Extract the [X, Y] coordinate from the center of the cell holding the provided text.  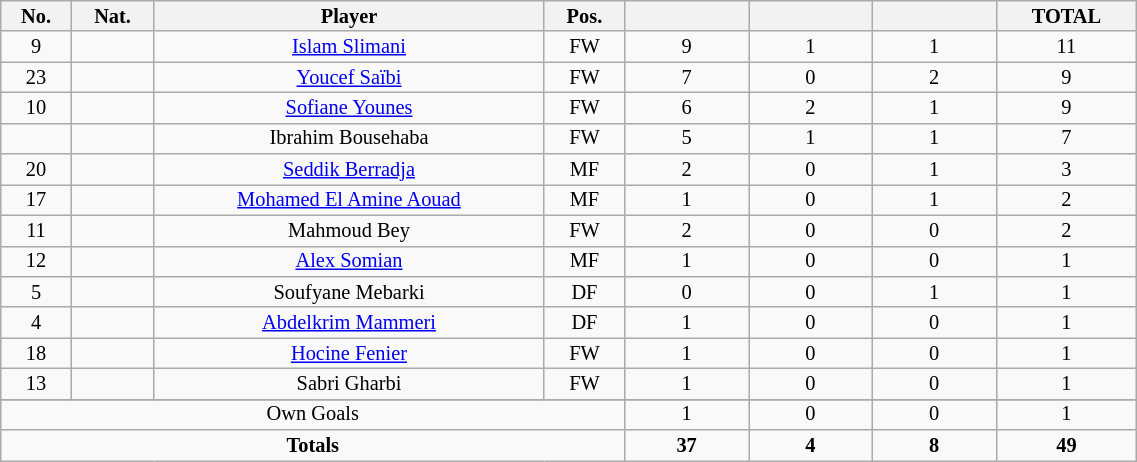
23 [36, 78]
8 [934, 446]
Pos. [584, 16]
Islam Slimani [349, 46]
3 [1066, 170]
Hocine Fenier [349, 354]
37 [687, 446]
18 [36, 354]
6 [687, 108]
13 [36, 384]
Own Goals [313, 414]
No. [36, 16]
17 [36, 200]
Totals [313, 446]
TOTAL [1066, 16]
Youcef Saïbi [349, 78]
Sofiane Younes [349, 108]
Sabri Gharbi [349, 384]
Mahmoud Bey [349, 230]
49 [1066, 446]
Nat. [112, 16]
Abdelkrim Mammeri [349, 322]
Player [349, 16]
Soufyane Mebarki [349, 292]
12 [36, 262]
Mohamed El Amine Aouad [349, 200]
Ibrahim Bousehaba [349, 138]
10 [36, 108]
Seddik Berradja [349, 170]
20 [36, 170]
Alex Somian [349, 262]
